Output the (X, Y) coordinate of the center of the cell containing the given text.  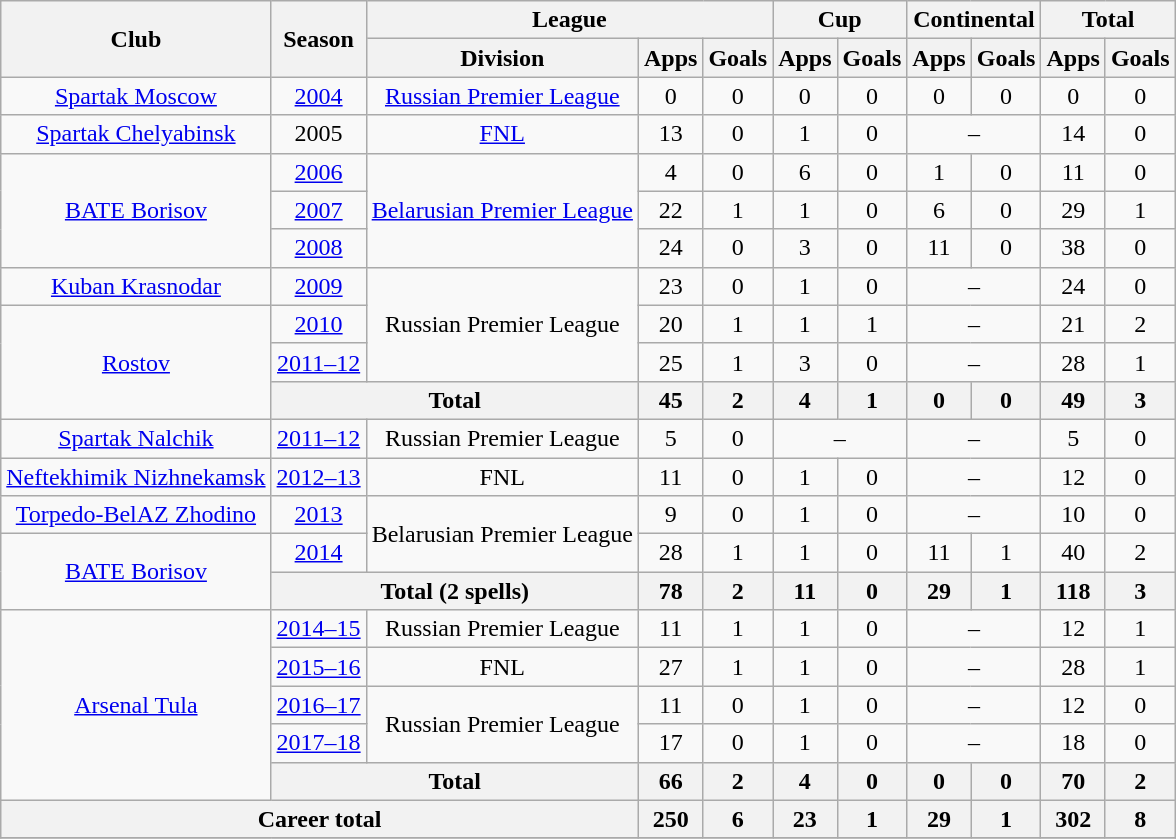
18 (1073, 743)
25 (670, 362)
Continental (974, 20)
49 (1073, 400)
Spartak Nalchik (136, 438)
2007 (318, 210)
40 (1073, 553)
2004 (318, 96)
14 (1073, 134)
2014 (318, 553)
22 (670, 210)
302 (1073, 819)
2005 (318, 134)
2014–15 (318, 629)
13 (670, 134)
League (569, 20)
Neftekhimik Nizhnekamsk (136, 477)
17 (670, 743)
78 (670, 591)
8 (1140, 819)
Total (2 spells) (454, 591)
2015–16 (318, 667)
2012–13 (318, 477)
38 (1073, 248)
27 (670, 667)
21 (1073, 324)
9 (670, 515)
45 (670, 400)
250 (670, 819)
10 (1073, 515)
Club (136, 39)
Torpedo-BelAZ Zhodino (136, 515)
66 (670, 781)
Rostov (136, 362)
2008 (318, 248)
Cup (840, 20)
Spartak Moscow (136, 96)
2009 (318, 286)
2013 (318, 515)
Division (502, 58)
Arsenal Tula (136, 705)
2006 (318, 172)
118 (1073, 591)
Spartak Chelyabinsk (136, 134)
2010 (318, 324)
Kuban Krasnodar (136, 286)
Season (318, 39)
70 (1073, 781)
Career total (320, 819)
2017–18 (318, 743)
20 (670, 324)
2016–17 (318, 705)
